Search for the cell housing the specified text and yield its [X, Y] center coordinate. 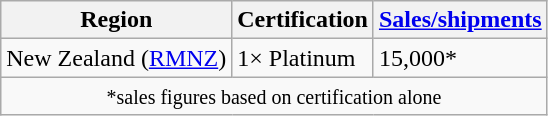
1× Platinum [303, 58]
*sales figures based on certification alone [274, 96]
Sales/shipments [460, 20]
New Zealand (RMNZ) [116, 58]
15,000* [460, 58]
Certification [303, 20]
Region [116, 20]
